Extract the (x, y) coordinate from the center of the cell holding the provided text.  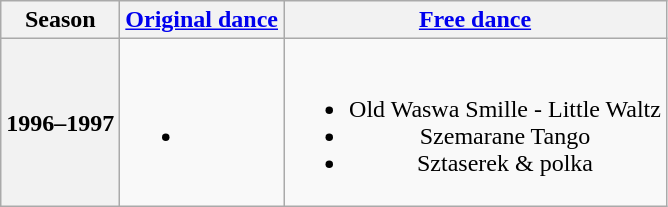
Season (60, 20)
1996–1997 (60, 122)
Original dance (202, 20)
Old Waswa Smille - Little Waltz Szemarane Tango Sztaserek & polka (476, 122)
Free dance (476, 20)
